From the cell containing the given text, extract its center point as [x, y] coordinate. 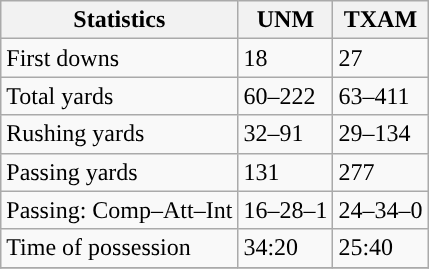
Time of possession [120, 248]
Passing: Comp–Att–Int [120, 210]
First downs [120, 58]
29–134 [380, 134]
32–91 [286, 134]
131 [286, 172]
27 [380, 58]
60–222 [286, 96]
Passing yards [120, 172]
63–411 [380, 96]
277 [380, 172]
UNM [286, 20]
Total yards [120, 96]
34:20 [286, 248]
Statistics [120, 20]
18 [286, 58]
TXAM [380, 20]
16–28–1 [286, 210]
25:40 [380, 248]
Rushing yards [120, 134]
24–34–0 [380, 210]
